Scan for the cell matching the given text and deliver its [X, Y] coordinate at center. 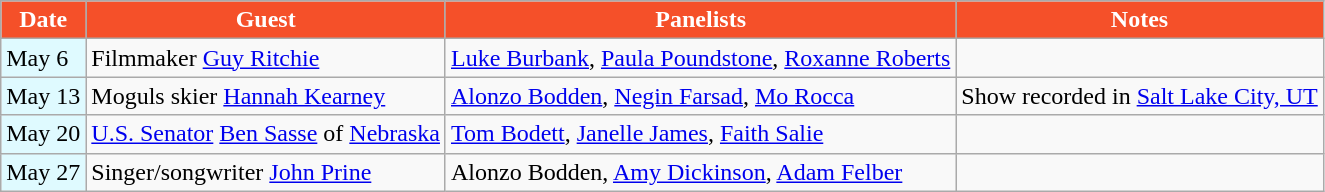
May 13 [44, 96]
Singer/songwriter John Prine [266, 172]
Alonzo Bodden, Amy Dickinson, Adam Felber [700, 172]
Panelists [700, 20]
Guest [266, 20]
U.S. Senator Ben Sasse of Nebraska [266, 134]
Moguls skier Hannah Kearney [266, 96]
May 6 [44, 58]
Luke Burbank, Paula Poundstone, Roxanne Roberts [700, 58]
Show recorded in Salt Lake City, UT [1140, 96]
May 27 [44, 172]
May 20 [44, 134]
Alonzo Bodden, Negin Farsad, Mo Rocca [700, 96]
Tom Bodett, Janelle James, Faith Salie [700, 134]
Date [44, 20]
Notes [1140, 20]
Filmmaker Guy Ritchie [266, 58]
